Determine the [x, y] coordinate at the center of the cell enclosing the given text.  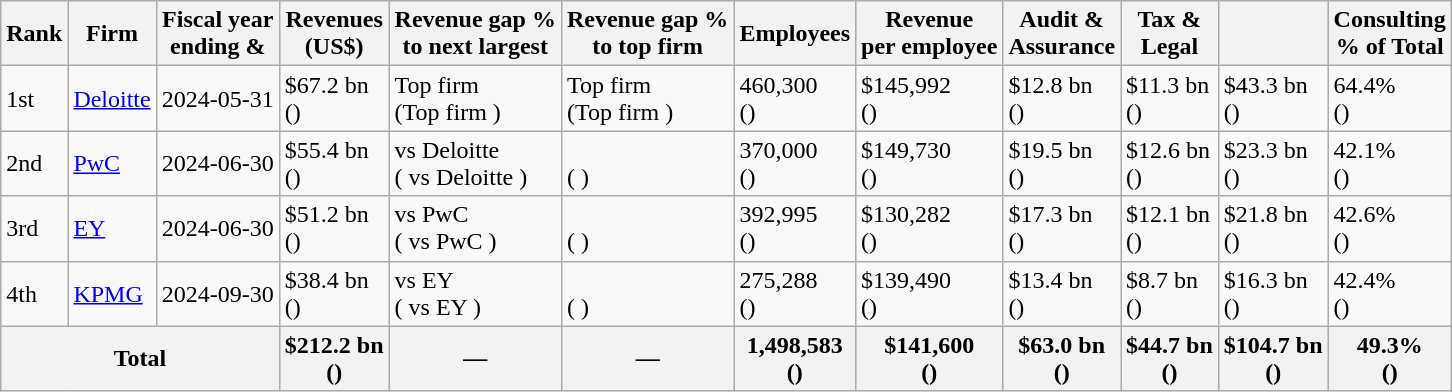
Tax &Legal [1170, 34]
$12.1 bn() [1170, 228]
$130,282() [930, 228]
Revenue gap %to next largest [475, 34]
460,300() [795, 98]
$104.7 bn() [1273, 358]
$13.4 bn() [1062, 294]
Audit &Assurance [1062, 34]
64.4%() [1390, 98]
$67.2 bn() [334, 98]
$17.3 bn() [1062, 228]
$44.7 bn() [1170, 358]
$139,490() [930, 294]
42.1%() [1390, 164]
49.3%() [1390, 358]
Total [140, 358]
$63.0 bn() [1062, 358]
Revenue gap %to top firm [647, 34]
$149,730() [930, 164]
$16.3 bn() [1273, 294]
Employees [795, 34]
$19.5 bn() [1062, 164]
EY [112, 228]
$212.2 bn() [334, 358]
vs PwC( vs PwC ) [475, 228]
vs Deloitte( vs Deloitte ) [475, 164]
$12.6 bn() [1170, 164]
$23.3 bn() [1273, 164]
Firm [112, 34]
2024-09-30 [218, 294]
1st [34, 98]
3rd [34, 228]
392,995() [795, 228]
$12.8 bn() [1062, 98]
$8.7 bn() [1170, 294]
$141,600() [930, 358]
42.6%() [1390, 228]
$43.3 bn() [1273, 98]
$38.4 bn() [334, 294]
2024-05-31 [218, 98]
vs EY( vs EY ) [475, 294]
Fiscal yearending & [218, 34]
1,498,583() [795, 358]
KPMG [112, 294]
$145,992() [930, 98]
$11.3 bn() [1170, 98]
Revenueper employee [930, 34]
Rank [34, 34]
42.4%() [1390, 294]
Consulting% of Total [1390, 34]
$21.8 bn() [1273, 228]
275,288() [795, 294]
Deloitte [112, 98]
370,000() [795, 164]
PwC [112, 164]
Revenues(US$) [334, 34]
2nd [34, 164]
$55.4 bn() [334, 164]
4th [34, 294]
$51.2 bn() [334, 228]
